Find where the given text appears and provide that cell's center as [x, y] coordinate. 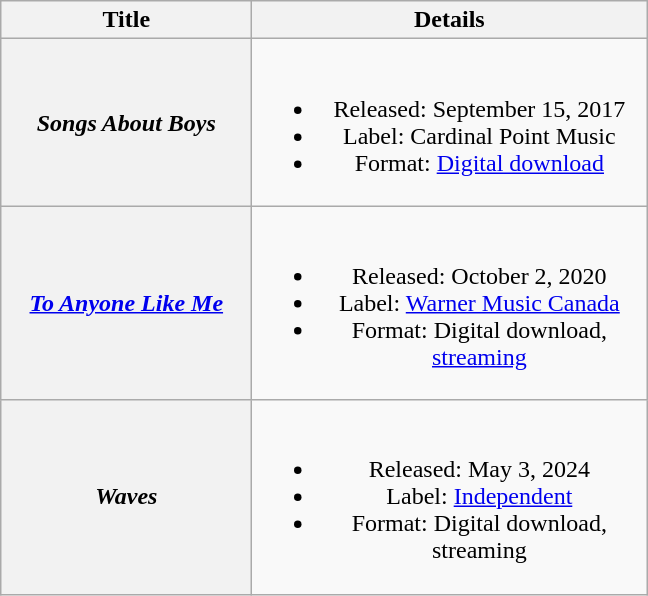
Title [126, 20]
To Anyone Like Me [126, 303]
Released: September 15, 2017Label: Cardinal Point MusicFormat: Digital download [450, 122]
Released: May 3, 2024Label: IndependentFormat: Digital download, streaming [450, 497]
Songs About Boys [126, 122]
Released: October 2, 2020Label: Warner Music CanadaFormat: Digital download, streaming [450, 303]
Waves [126, 497]
Details [450, 20]
